Extract the (x, y) coordinate from the center of the cell holding the provided text.  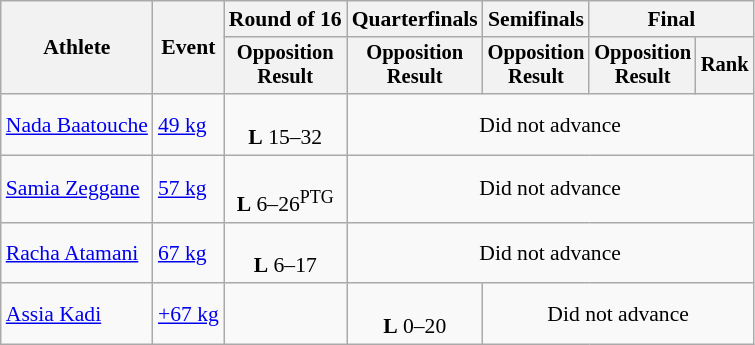
L 6–26PTG (286, 190)
67 kg (188, 252)
Samia Zeggane (77, 190)
L 0–20 (415, 314)
L 15–32 (286, 124)
49 kg (188, 124)
Event (188, 48)
Final (671, 19)
Semifinals (536, 19)
+67 kg (188, 314)
57 kg (188, 190)
Athlete (77, 48)
Assia Kadi (77, 314)
Racha Atamani (77, 252)
Rank (725, 66)
Round of 16 (286, 19)
L 6–17 (286, 252)
Nada Baatouche (77, 124)
Quarterfinals (415, 19)
